Locate the cell with the specified text and output its [X, Y] center coordinate. 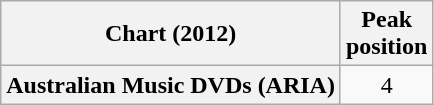
Peakposition [386, 34]
Australian Music DVDs (ARIA) [171, 85]
Chart (2012) [171, 34]
4 [386, 85]
